Find where the given text appears and provide that cell's center as [x, y] coordinate. 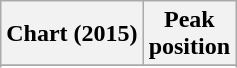
Chart (2015) [72, 34]
Peakposition [189, 34]
